Search for the cell housing the specified text and yield its (X, Y) center coordinate. 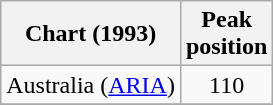
Peakposition (226, 34)
110 (226, 85)
Chart (1993) (91, 34)
Australia (ARIA) (91, 85)
